For the text-containing cell, return its midpoint in (x, y) coordinate format. 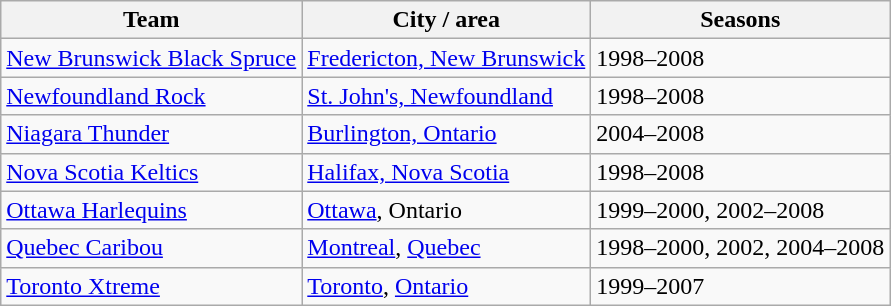
Montreal, Quebec (446, 248)
Nova Scotia Keltics (152, 172)
1998–2000, 2002, 2004–2008 (740, 248)
Newfoundland Rock (152, 96)
City / area (446, 20)
Halifax, Nova Scotia (446, 172)
Seasons (740, 20)
1999–2000, 2002–2008 (740, 210)
Ottawa, Ontario (446, 210)
Team (152, 20)
Niagara Thunder (152, 134)
Fredericton, New Brunswick (446, 58)
Toronto, Ontario (446, 286)
2004–2008 (740, 134)
St. John's, Newfoundland (446, 96)
Toronto Xtreme (152, 286)
Burlington, Ontario (446, 134)
Quebec Caribou (152, 248)
Ottawa Harlequins (152, 210)
New Brunswick Black Spruce (152, 58)
1999–2007 (740, 286)
